Identify which cell holds the provided text, then report its (x, y) central coordinate. 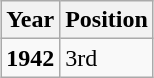
1942 (30, 58)
3rd (107, 58)
Position (107, 20)
Year (30, 20)
